For the text-containing cell, return its midpoint in (X, Y) coordinate format. 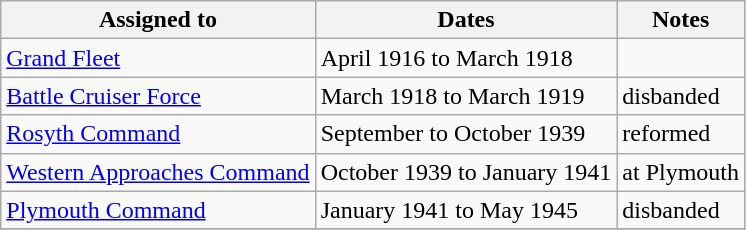
January 1941 to May 1945 (466, 210)
Grand Fleet (158, 58)
October 1939 to January 1941 (466, 172)
March 1918 to March 1919 (466, 96)
Assigned to (158, 20)
September to October 1939 (466, 134)
Dates (466, 20)
Western Approaches Command (158, 172)
Notes (681, 20)
April 1916 to March 1918 (466, 58)
Rosyth Command (158, 134)
Battle Cruiser Force (158, 96)
at Plymouth (681, 172)
Plymouth Command (158, 210)
reformed (681, 134)
